Locate the cell with the specified text and output its (x, y) center coordinate. 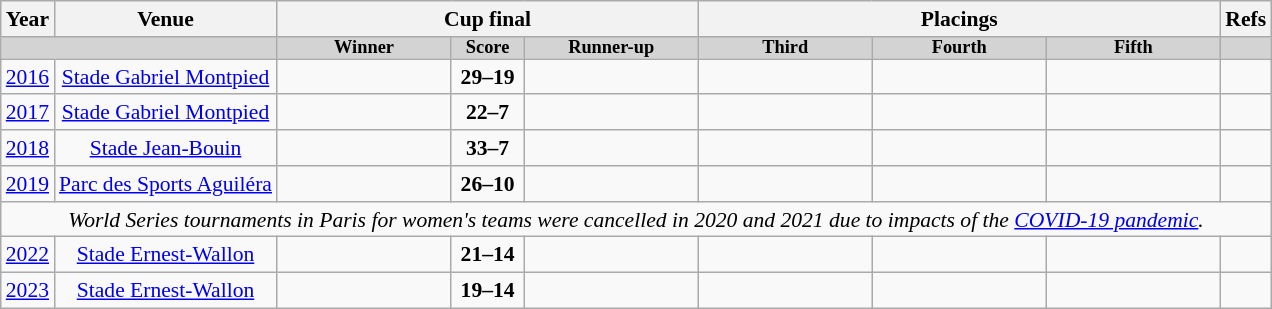
Refs (1246, 19)
29–19 (488, 77)
2022 (28, 255)
22–7 (488, 113)
2016 (28, 77)
Runner-up (611, 48)
2018 (28, 148)
Parc des Sports Aguiléra (166, 184)
Placings (959, 19)
19–14 (488, 291)
26–10 (488, 184)
World Series tournaments in Paris for women's teams were cancelled in 2020 and 2021 due to impacts of the COVID-19 pandemic. (636, 220)
Year (28, 19)
Fourth (959, 48)
Fifth (1133, 48)
Venue (166, 19)
Stade Jean-Bouin (166, 148)
21–14 (488, 255)
Score (488, 48)
2019 (28, 184)
Cup final (488, 19)
33–7 (488, 148)
Winner (364, 48)
2023 (28, 291)
Third (785, 48)
2017 (28, 113)
